Search for the cell housing the specified text and yield its (X, Y) center coordinate. 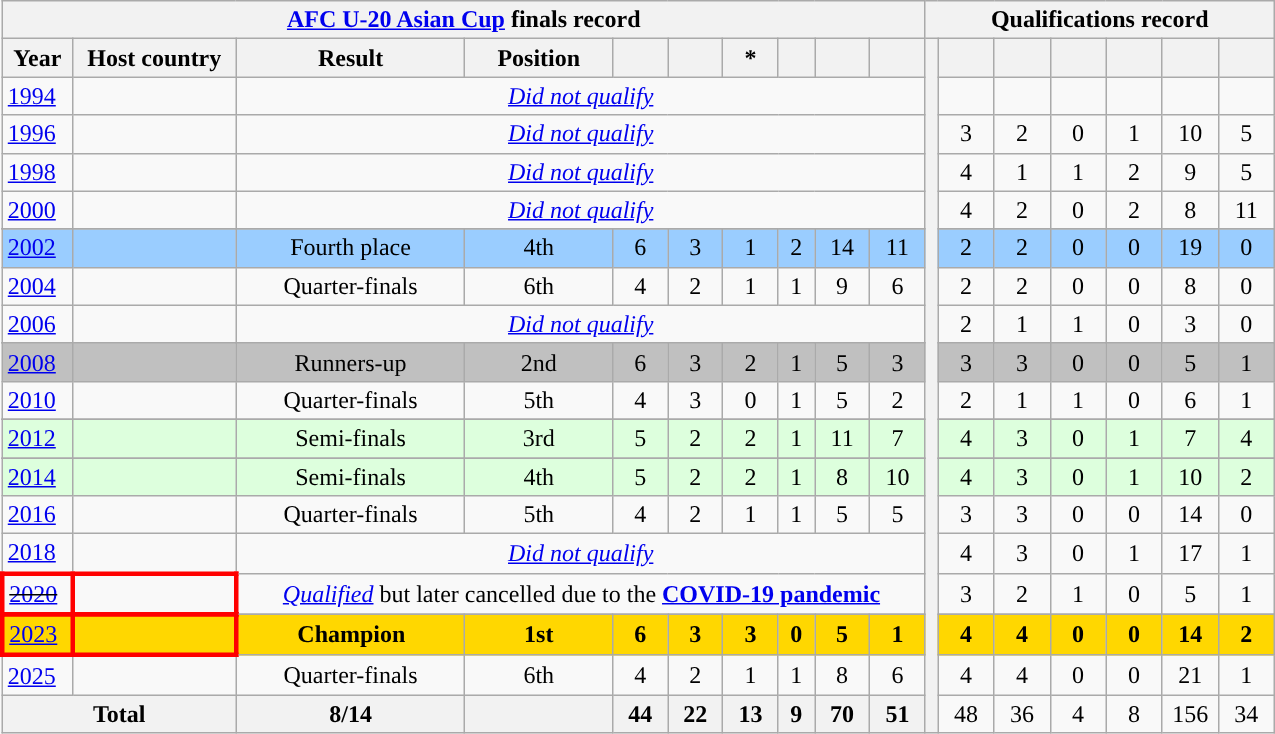
Result (350, 58)
44 (640, 714)
2016 (37, 515)
1994 (37, 96)
2023 (37, 634)
Fourth place (350, 248)
2012 (37, 438)
Host country (154, 58)
1996 (37, 134)
Champion (350, 634)
2018 (37, 554)
19 (1190, 248)
2014 (37, 477)
2010 (37, 400)
2nd (539, 362)
* (750, 58)
2004 (37, 286)
Runners-up (350, 362)
2020 (37, 594)
2025 (37, 675)
Qualifications record (1100, 20)
51 (898, 714)
34 (1246, 714)
Qualified but later cancelled due to the COVID-19 pandemic (580, 594)
Year (37, 58)
8/14 (350, 714)
3rd (539, 438)
17 (1190, 554)
2002 (37, 248)
AFC U-20 Asian Cup finals record (464, 20)
21 (1190, 675)
2000 (37, 210)
2008 (37, 362)
1st (539, 634)
13 (750, 714)
22 (696, 714)
Position (539, 58)
1998 (37, 172)
36 (1022, 714)
Total (119, 714)
48 (966, 714)
156 (1190, 714)
70 (842, 714)
2006 (37, 324)
